Extract the [x, y] coordinate from the center of the cell holding the provided text.  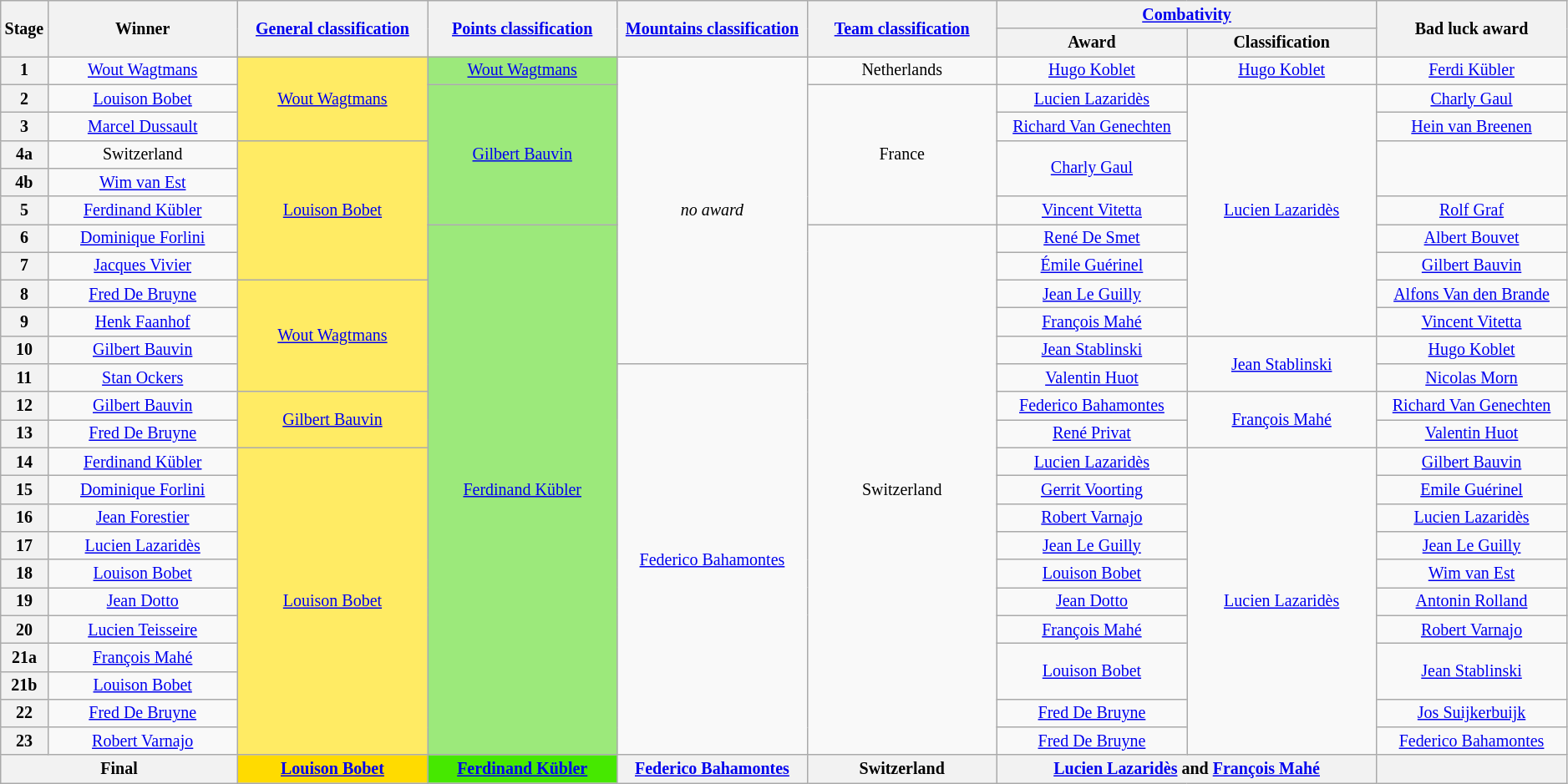
Rolf Graf [1472, 210]
10 [24, 351]
Ferdi Kübler [1472, 70]
Antonin Rolland [1472, 601]
2 [24, 99]
Marcel Dussault [142, 127]
no award [712, 210]
6 [24, 239]
21b [24, 685]
15 [24, 489]
General classification [332, 28]
Bad luck award [1472, 28]
Netherlands [902, 70]
Henk Faanhof [142, 322]
Émile Guérinel [1091, 266]
René Privat [1091, 434]
4a [24, 154]
12 [24, 406]
20 [24, 630]
Jos Suijkerbuijk [1472, 713]
8 [24, 294]
16 [24, 518]
Nicolas Morn [1472, 377]
Winner [142, 28]
11 [24, 377]
1 [24, 70]
Stage [24, 28]
7 [24, 266]
Jean Forestier [142, 518]
Albert Bouvet [1472, 239]
5 [24, 210]
3 [24, 127]
4b [24, 182]
Points classification [523, 28]
19 [24, 601]
Combativity [1186, 15]
Jacques Vivier [142, 266]
22 [24, 713]
Hein van Breenen [1472, 127]
Gerrit Voorting [1091, 489]
Stan Ockers [142, 377]
Classification [1281, 43]
Mountains classification [712, 28]
Emile Guérinel [1472, 489]
9 [24, 322]
17 [24, 546]
René De Smet [1091, 239]
Lucien Lazaridès and François Mahé [1186, 770]
14 [24, 463]
Award [1091, 43]
Final [119, 770]
Alfons Van den Brande [1472, 294]
13 [24, 434]
Lucien Teisseire [142, 630]
France [902, 154]
23 [24, 741]
18 [24, 573]
21a [24, 658]
Team classification [902, 28]
